Output the (X, Y) coordinate of the center of the cell containing the given text.  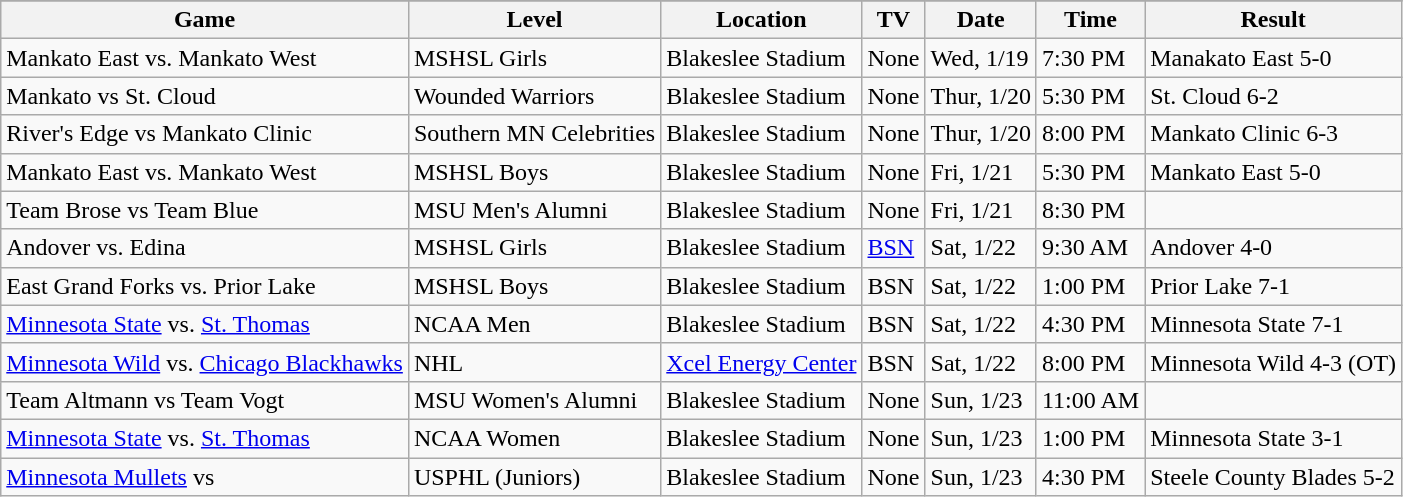
Mankato vs St. Cloud (205, 96)
7:30 PM (1090, 58)
Mankato Clinic 6-3 (1274, 134)
NHL (534, 362)
MSU Women's Alumni (534, 400)
MSU Men's Alumni (534, 210)
Result (1274, 20)
8:30 PM (1090, 210)
Southern MN Celebrities (534, 134)
Andover vs. Edina (205, 248)
Time (1090, 20)
Wounded Warriors (534, 96)
Wed, 1/19 (980, 58)
Steele County Blades 5-2 (1274, 477)
TV (894, 20)
Xcel Energy Center (762, 362)
NCAA Men (534, 324)
Level (534, 20)
Manakato East 5-0 (1274, 58)
9:30 AM (1090, 248)
Location (762, 20)
Game (205, 20)
Team Altmann vs Team Vogt (205, 400)
River's Edge vs Mankato Clinic (205, 134)
Minnesota State 3-1 (1274, 438)
Prior Lake 7-1 (1274, 286)
East Grand Forks vs. Prior Lake (205, 286)
Minnesota Mullets vs (205, 477)
Minnesota Wild 4-3 (OT) (1274, 362)
11:00 AM (1090, 400)
Minnesota State 7-1 (1274, 324)
St. Cloud 6-2 (1274, 96)
NCAA Women (534, 438)
USPHL (Juniors) (534, 477)
Date (980, 20)
Team Brose vs Team Blue (205, 210)
Minnesota Wild vs. Chicago Blackhawks (205, 362)
Mankato East 5-0 (1274, 172)
Andover 4-0 (1274, 248)
